Output the (x, y) coordinate of the center of the cell containing the given text.  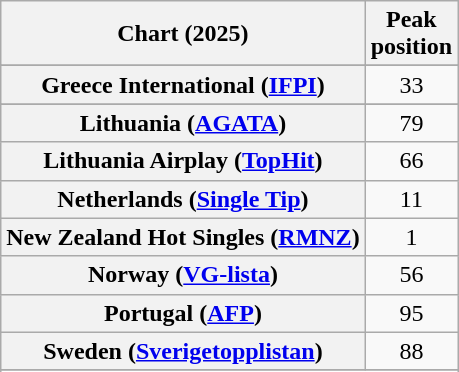
95 (411, 313)
1 (411, 237)
Norway (VG-lista) (183, 275)
Greece International (IFPI) (183, 85)
Chart (2025) (183, 34)
11 (411, 199)
56 (411, 275)
88 (411, 351)
Portugal (AFP) (183, 313)
Lithuania (AGATA) (183, 123)
33 (411, 85)
Netherlands (Single Tip) (183, 199)
Peakposition (411, 34)
66 (411, 161)
79 (411, 123)
Lithuania Airplay (TopHit) (183, 161)
New Zealand Hot Singles (RMNZ) (183, 237)
Sweden (Sverigetopplistan) (183, 351)
